Find where the given text appears and provide that cell's center as (x, y) coordinate. 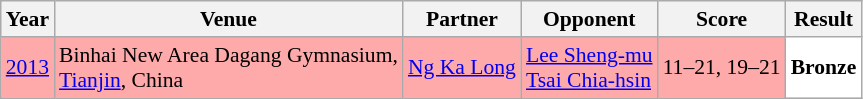
Ng Ka Long (462, 68)
Partner (462, 19)
Venue (228, 19)
2013 (28, 68)
Lee Sheng-mu Tsai Chia-hsin (590, 68)
Score (722, 19)
Opponent (590, 19)
11–21, 19–21 (722, 68)
Year (28, 19)
Bronze (824, 68)
Result (824, 19)
Binhai New Area Dagang Gymnasium,Tianjin, China (228, 68)
